Locate the cell with the specified text and output its (x, y) center coordinate. 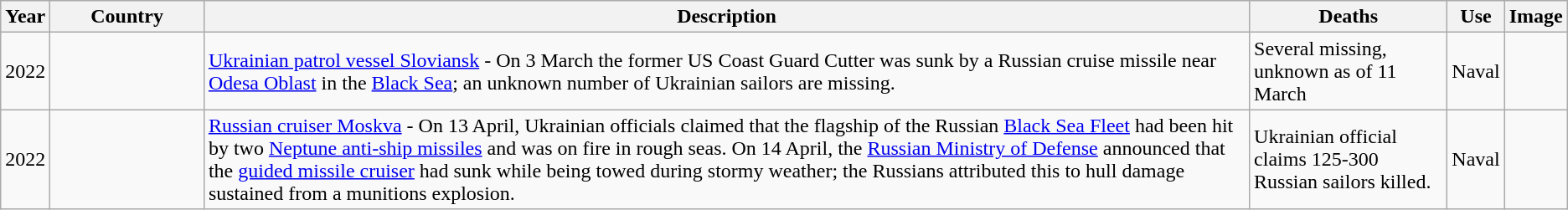
Image (1536, 17)
Description (726, 17)
Use (1476, 17)
Several missing, unknown as of 11 March (1349, 71)
Country (127, 17)
Deaths (1349, 17)
Year (25, 17)
Ukrainian official claims 125-300 Russian sailors killed. (1349, 159)
